Identify which cell holds the provided text, then report its (X, Y) central coordinate. 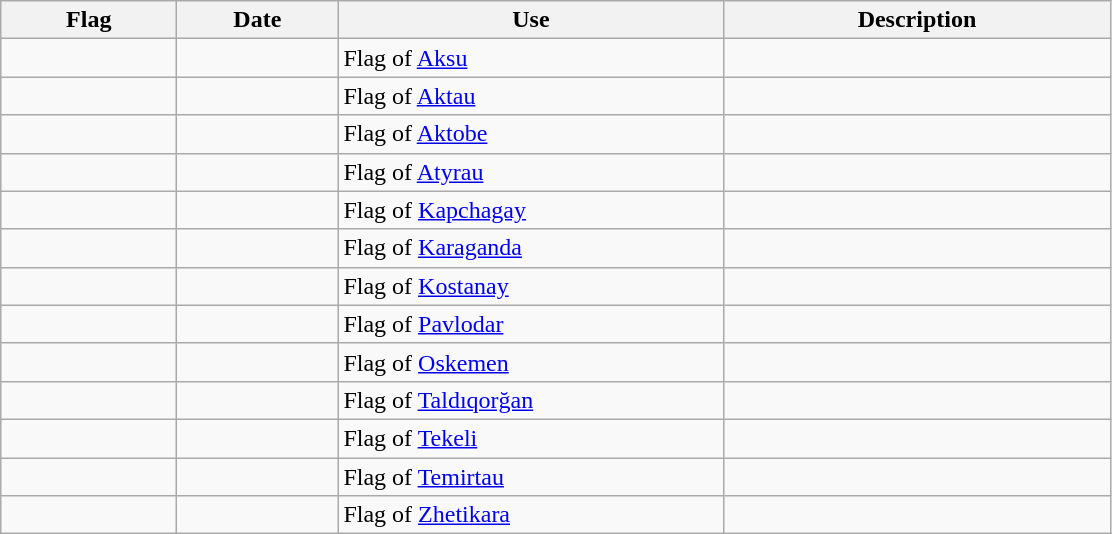
Date (258, 20)
Flag of Tekeli (531, 438)
Flag of Kostanay (531, 286)
Flag of Taldıqorğan (531, 400)
Flag of Aktau (531, 96)
Flag of Kapchagay (531, 210)
Flag of Pavlodar (531, 324)
Flag of Temirtau (531, 477)
Flag of Karaganda (531, 248)
Description (917, 20)
Flag of Aktobe (531, 134)
Flag (89, 20)
Flag of Zhetikara (531, 515)
Flag of Atyrau (531, 172)
Flag of Aksu (531, 58)
Flag of Oskemen (531, 362)
Use (531, 20)
